Detect which cell encompasses the target text, then output its [x, y] center coordinate. 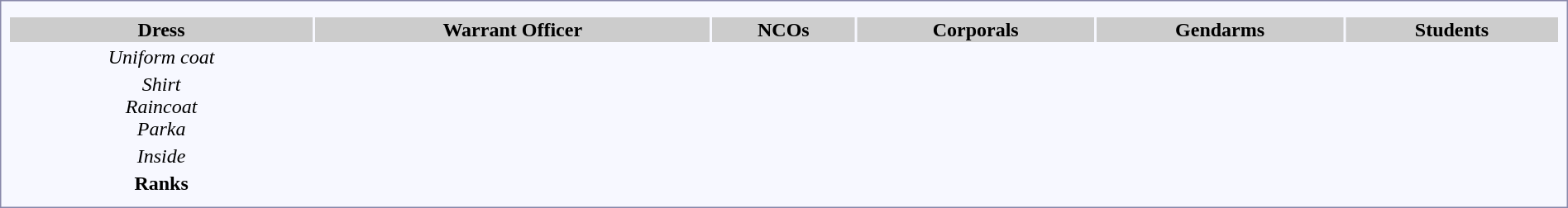
Warrant Officer [513, 30]
Corporals [976, 30]
ShirtRaincoatParka [161, 106]
NCOs [783, 30]
Ranks [161, 183]
Uniform coat [161, 57]
Inside [161, 156]
Students [1452, 30]
Dress [161, 30]
Gendarms [1220, 30]
